Detect which cell encompasses the target text, then output its [x, y] center coordinate. 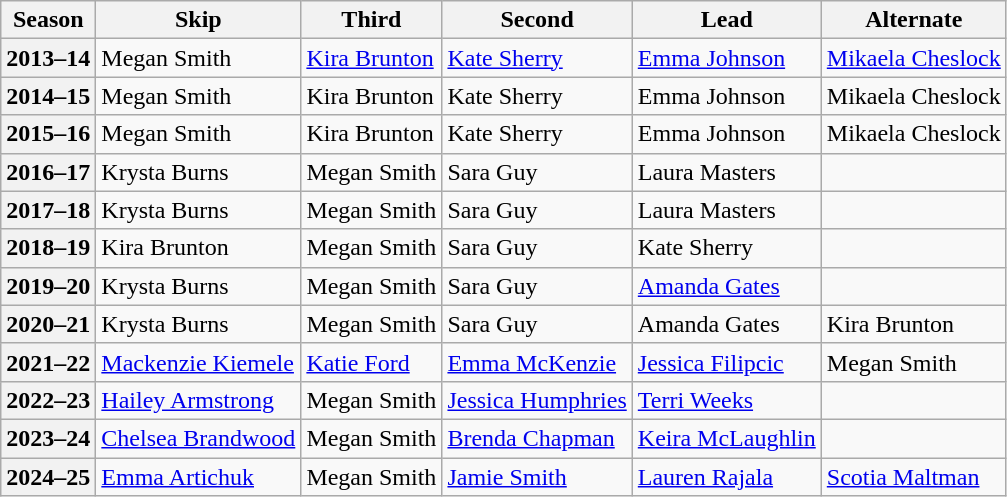
Scotia Maltman [914, 477]
Alternate [914, 20]
Jessica Humphries [537, 400]
Terri Weeks [726, 400]
Hailey Armstrong [198, 400]
Lauren Rajala [726, 477]
2021–22 [48, 362]
Brenda Chapman [537, 438]
Skip [198, 20]
2019–20 [48, 286]
2015–16 [48, 134]
Mackenzie Kiemele [198, 362]
Jamie Smith [537, 477]
2017–18 [48, 210]
Jessica Filipcic [726, 362]
Chelsea Brandwood [198, 438]
2014–15 [48, 96]
2024–25 [48, 477]
Third [372, 20]
2016–17 [48, 172]
2013–14 [48, 58]
2023–24 [48, 438]
2022–23 [48, 400]
Emma McKenzie [537, 362]
Emma Artichuk [198, 477]
Season [48, 20]
2018–19 [48, 248]
Katie Ford [372, 362]
2020–21 [48, 324]
Second [537, 20]
Lead [726, 20]
Keira McLaughlin [726, 438]
